Locate the cell with the specified text and output its [x, y] center coordinate. 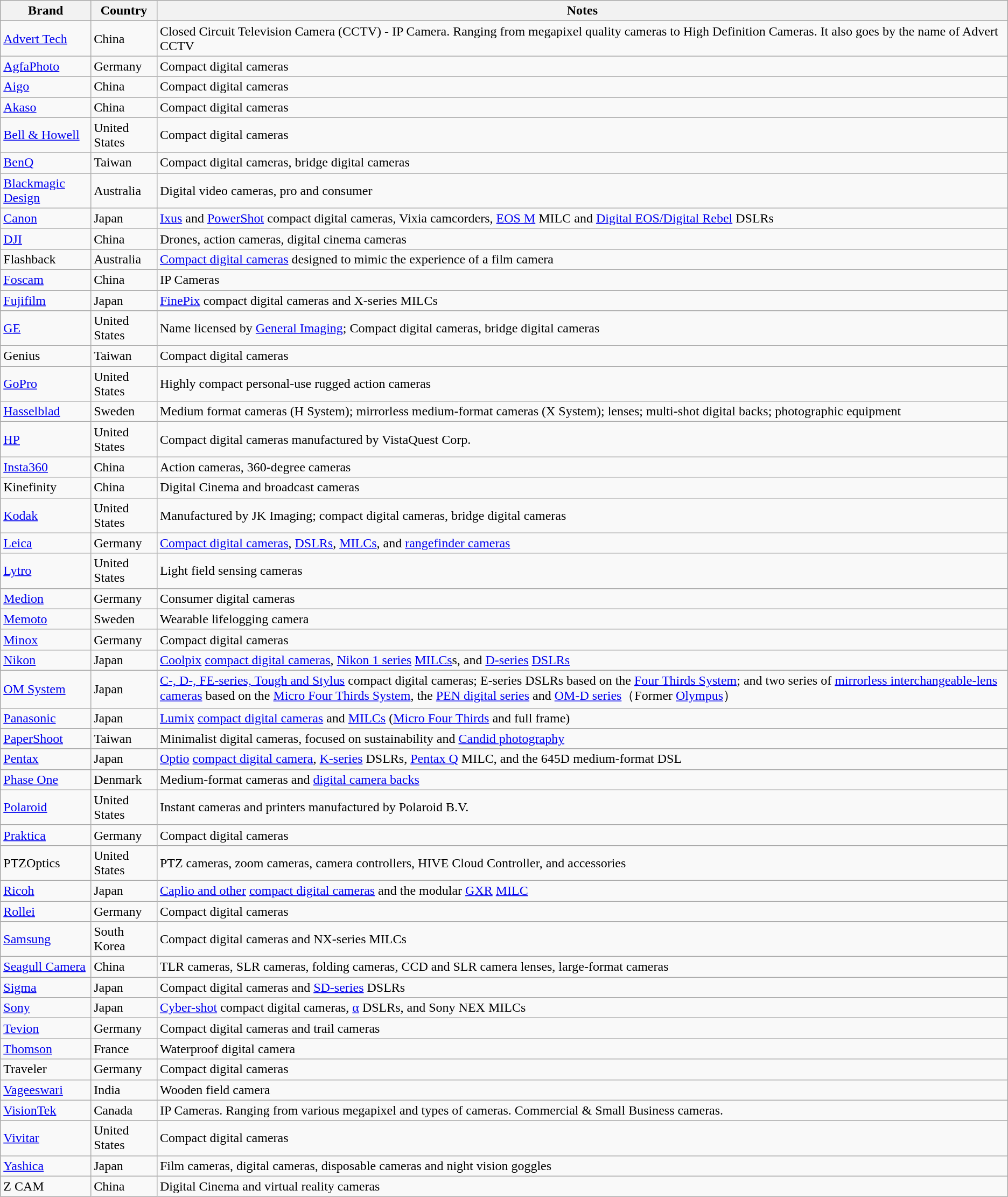
IP Cameras [582, 280]
Seagull Camera [46, 967]
Compact digital cameras designed to mimic the experience of a film camera [582, 259]
Genius [46, 356]
GoPro [46, 384]
OM System [46, 689]
PTZ cameras, zoom cameras, camera controllers, HIVE Cloud Controller, and accessories [582, 863]
Aigo [46, 87]
Minox [46, 639]
Praktica [46, 835]
Kodak [46, 515]
Sigma [46, 987]
Advert Tech [46, 39]
Compact digital cameras manufactured by VistaQuest Corp. [582, 440]
Canada [124, 1110]
HP [46, 440]
Pentax [46, 759]
Highly compact personal-use rugged action cameras [582, 384]
VisionTek [46, 1110]
Brand [46, 11]
Akaso [46, 107]
Wearable lifelogging camera [582, 619]
Light field sensing cameras [582, 571]
Manufactured by JK Imaging; compact digital cameras, bridge digital cameras [582, 515]
Caplio and other compact digital cameras and the modular GXR MILC [582, 890]
Vivitar [46, 1138]
PTZOptics [46, 863]
Thomson [46, 1049]
GE [46, 329]
Polaroid [46, 807]
Phase One [46, 780]
Consumer digital cameras [582, 598]
Z CAM [46, 1186]
Action cameras, 360-degree cameras [582, 467]
Compact digital cameras and SD-series DSLRs [582, 987]
France [124, 1049]
Traveler [46, 1069]
DJI [46, 239]
PaperShoot [46, 739]
Waterproof digital camera [582, 1049]
Compact digital cameras, DSLRs, MILCs, and rangefinder cameras [582, 543]
Lytro [46, 571]
Medion [46, 598]
Vageeswari [46, 1090]
Notes [582, 11]
BenQ [46, 163]
Digital video cameras, pro and consumer [582, 191]
Compact digital cameras and trail cameras [582, 1028]
Compact digital cameras, bridge digital cameras [582, 163]
Ricoh [46, 890]
Film cameras, digital cameras, disposable cameras and night vision goggles [582, 1166]
Flashback [46, 259]
Nikon [46, 660]
Digital Cinema and broadcast cameras [582, 488]
Digital Cinema and virtual reality cameras [582, 1186]
Lumix compact digital cameras and MILCs (Micro Four Thirds and full frame) [582, 718]
Fujifilm [46, 300]
Minimalist digital cameras, focused on sustainability and Candid photography [582, 739]
Ixus and PowerShot compact digital cameras, Vixia camcorders, EOS M MILC and Digital EOS/Digital Rebel DSLRs [582, 218]
Leica [46, 543]
Sony [46, 1008]
Cyber-shot compact digital cameras, α DSLRs, and Sony NEX MILCs [582, 1008]
Name licensed by General Imaging; Compact digital cameras, bridge digital cameras [582, 329]
Kinefinity [46, 488]
Canon [46, 218]
Wooden field camera [582, 1090]
Tevion [46, 1028]
Samsung [46, 939]
Memoto [46, 619]
Foscam [46, 280]
Bell & Howell [46, 135]
Country [124, 11]
Medium format cameras (H System); mirrorless medium-format cameras (X System); lenses; multi-shot digital backs; photographic equipment [582, 412]
Insta360 [46, 467]
Optio compact digital camera, K-series DSLRs, Pentax Q MILC, and the 645D medium-format DSL [582, 759]
Denmark [124, 780]
Medium-format cameras and digital camera backs [582, 780]
AgfaPhoto [46, 66]
Yashica [46, 1166]
Rollei [46, 911]
TLR cameras, SLR cameras, folding cameras, CCD and SLR camera lenses, large-format cameras [582, 967]
Drones, action cameras, digital cinema cameras [582, 239]
IP Cameras. Ranging from various megapixel and types of cameras. Commercial & Small Business cameras. [582, 1110]
Blackmagic Design [46, 191]
South Korea [124, 939]
FinePix compact digital cameras and X-series MILCs [582, 300]
Hasselblad [46, 412]
Compact digital cameras and NX-series MILCs [582, 939]
India [124, 1090]
Instant cameras and printers manufactured by Polaroid B.V. [582, 807]
Coolpix compact digital cameras, Nikon 1 series MILCss, and D-series DSLRs [582, 660]
Panasonic [46, 718]
